Identify which cell holds the provided text, then report its [X, Y] central coordinate. 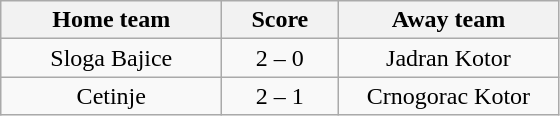
Away team [448, 20]
2 – 1 [280, 96]
Sloga Bajice [112, 58]
Home team [112, 20]
Jadran Kotor [448, 58]
2 – 0 [280, 58]
Cetinje [112, 96]
Crnogorac Kotor [448, 96]
Score [280, 20]
